Locate the cell with the specified text and output its (x, y) center coordinate. 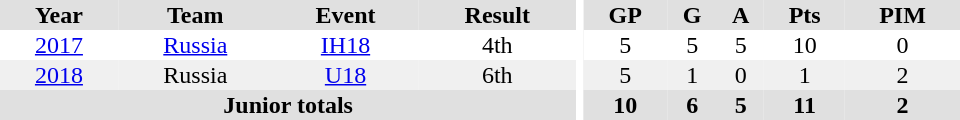
11 (804, 105)
Junior totals (288, 105)
U18 (346, 75)
GP (625, 15)
Event (346, 15)
6th (497, 75)
6 (692, 105)
Pts (804, 15)
A (740, 15)
4th (497, 45)
Result (497, 15)
2017 (59, 45)
Team (196, 15)
2018 (59, 75)
PIM (902, 15)
G (692, 15)
Year (59, 15)
IH18 (346, 45)
